Identify which cell holds the provided text, then report its (x, y) central coordinate. 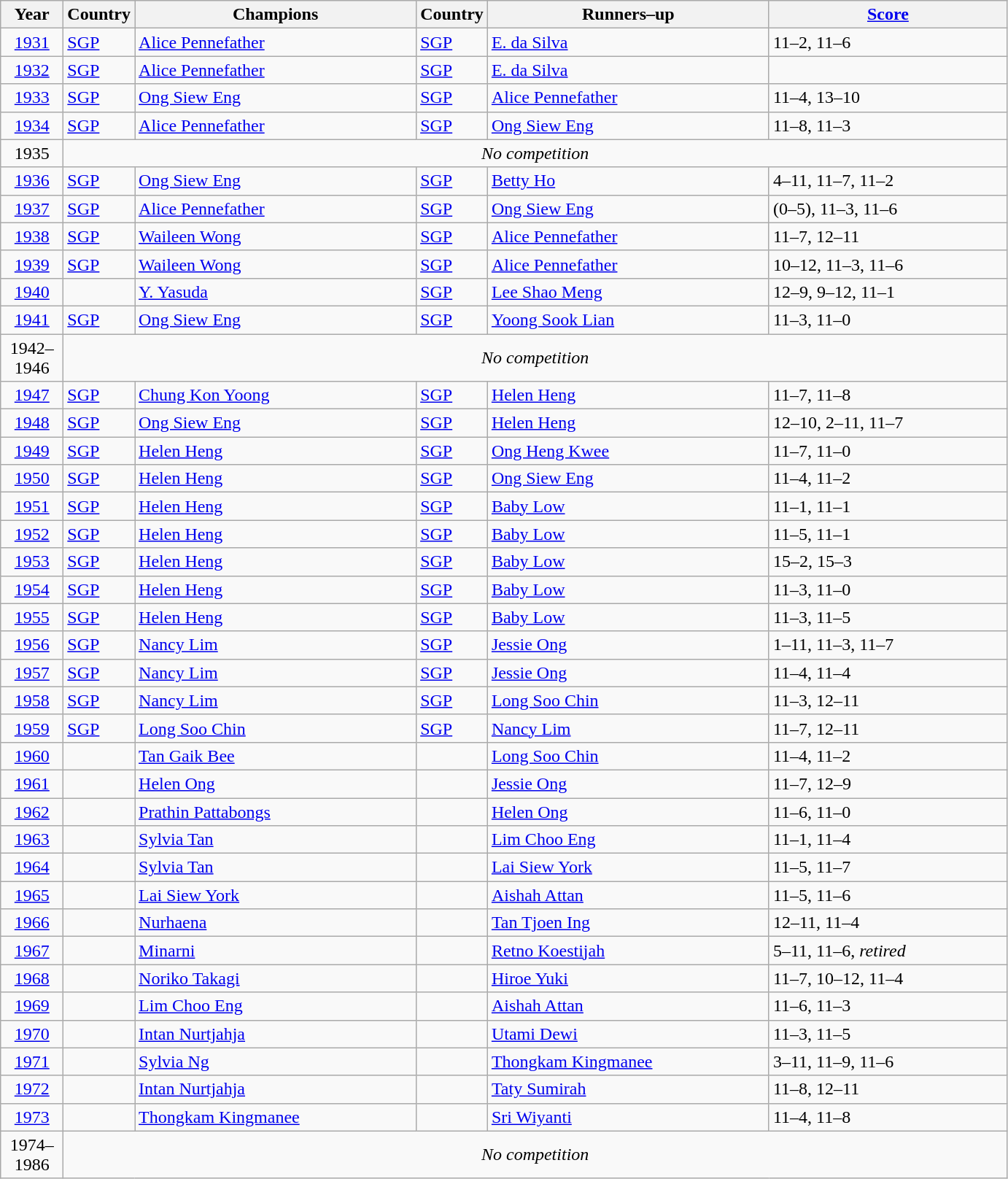
1965 (32, 895)
11–6, 11–0 (888, 812)
11–8, 12–11 (888, 1089)
3–11, 11–9, 11–6 (888, 1062)
1971 (32, 1062)
Tan Gaik Bee (276, 756)
Retno Koestijah (628, 951)
Noriko Takagi (276, 978)
Champions (276, 15)
11–4, 11–8 (888, 1117)
11–1, 11–4 (888, 840)
1974–1986 (32, 1154)
Tan Tjoen Ing (628, 923)
1972 (32, 1089)
1939 (32, 264)
1969 (32, 1006)
1937 (32, 209)
1968 (32, 978)
10–12, 11–3, 11–6 (888, 264)
11–6, 11–3 (888, 1006)
11–7, 11–0 (888, 451)
Utami Dewi (628, 1034)
1936 (32, 181)
Lee Shao Meng (628, 292)
Taty Sumirah (628, 1089)
12–10, 2–11, 11–7 (888, 423)
1954 (32, 589)
1950 (32, 479)
1941 (32, 320)
1967 (32, 951)
11–7, 11–8 (888, 395)
1963 (32, 840)
Hiroe Yuki (628, 978)
15–2, 15–3 (888, 562)
1958 (32, 700)
1951 (32, 506)
Nurhaena (276, 923)
Year (32, 15)
1961 (32, 784)
Score (888, 15)
Sylvia Ng (276, 1062)
1964 (32, 867)
11–8, 11–3 (888, 125)
1932 (32, 70)
11–5, 11–1 (888, 534)
Chung Kon Yoong (276, 395)
Betty Ho (628, 181)
1–11, 11–3, 11–7 (888, 645)
Y. Yasuda (276, 292)
11–2, 11–6 (888, 42)
1959 (32, 728)
12–11, 11–4 (888, 923)
12–9, 9–12, 11–1 (888, 292)
11–7, 12–9 (888, 784)
1956 (32, 645)
Sri Wiyanti (628, 1117)
(0–5), 11–3, 11–6 (888, 209)
1948 (32, 423)
11–4, 13–10 (888, 98)
1973 (32, 1117)
1934 (32, 125)
11–7, 10–12, 11–4 (888, 978)
Ong Heng Kwee (628, 451)
1935 (32, 153)
Runners–up (628, 15)
1933 (32, 98)
1960 (32, 756)
1953 (32, 562)
1957 (32, 673)
1970 (32, 1034)
1962 (32, 812)
1940 (32, 292)
11–4, 11–4 (888, 673)
1942–1946 (32, 357)
11–1, 11–1 (888, 506)
1966 (32, 923)
1931 (32, 42)
11–3, 12–11 (888, 700)
1947 (32, 395)
1952 (32, 534)
11–5, 11–7 (888, 867)
4–11, 11–7, 11–2 (888, 181)
5–11, 11–6, retired (888, 951)
Yoong Sook Lian (628, 320)
1949 (32, 451)
Prathin Pattabongs (276, 812)
11–5, 11–6 (888, 895)
1938 (32, 236)
Minarni (276, 951)
1955 (32, 617)
